Return (x, y) of the center of cell containing provided text 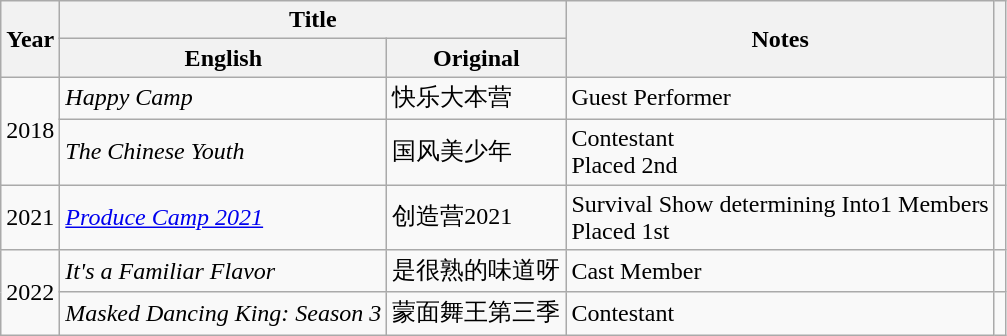
Happy Camp (224, 98)
Produce Camp 2021 (224, 216)
2021 (30, 216)
蒙面舞王第三季 (476, 314)
国风美少年 (476, 152)
Year (30, 39)
English (224, 58)
Notes (780, 39)
Title (313, 20)
2022 (30, 292)
Survival Show determining Into1 MembersPlaced 1st (780, 216)
Masked Dancing King: Season 3 (224, 314)
是很熟的味道呀 (476, 272)
Cast Member (780, 272)
Original (476, 58)
2018 (30, 131)
快乐大本营 (476, 98)
Contestant Placed 2nd (780, 152)
创造营2021 (476, 216)
The Chinese Youth (224, 152)
Guest Performer (780, 98)
Contestant (780, 314)
It's a Familiar Flavor (224, 272)
